Capture the cell that displays the provided text and extract its [x, y] central coordinate. 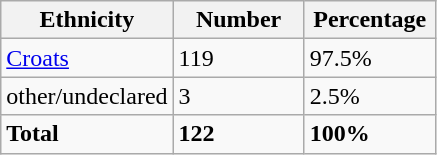
other/undeclared [87, 96]
Percentage [370, 20]
Ethnicity [87, 20]
100% [370, 134]
3 [238, 96]
119 [238, 58]
97.5% [370, 58]
Croats [87, 58]
Number [238, 20]
122 [238, 134]
2.5% [370, 96]
Total [87, 134]
